Return (X, Y) of the center of cell containing provided text 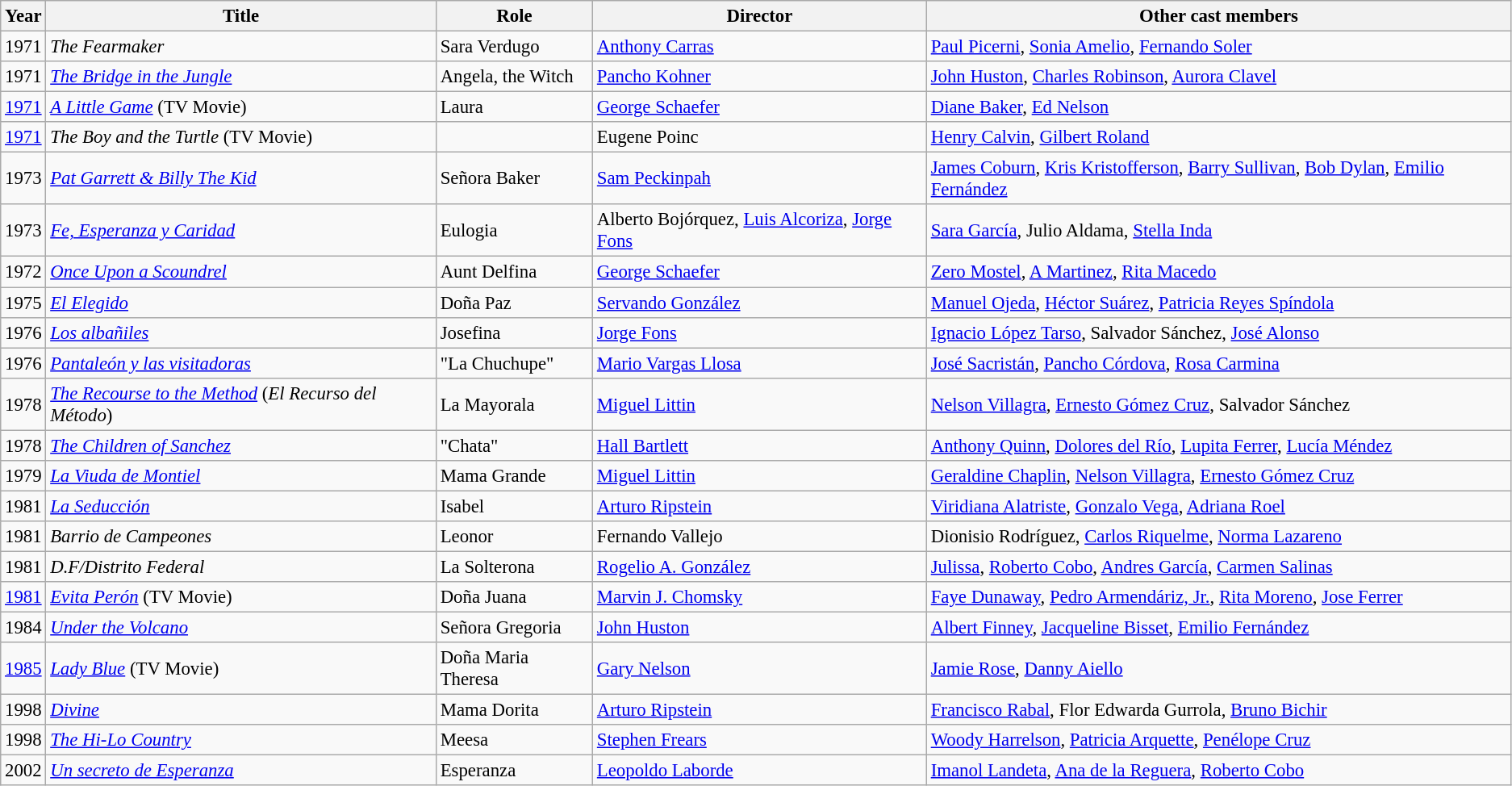
Year (23, 16)
Eulogia (514, 231)
Servando González (760, 303)
Anthony Carras (760, 47)
Isabel (514, 506)
Stephen Frears (760, 740)
El Elegido (240, 303)
1979 (23, 476)
Imanol Landeta, Ana de la Reguera, Roberto Cobo (1218, 771)
Mama Dorita (514, 710)
Jorge Fons (760, 332)
Title (240, 16)
Doña Juana (514, 597)
Albert Finney, Jacqueline Bisset, Emilio Fernández (1218, 628)
Paul Picerni, Sonia Amelio, Fernando Soler (1218, 47)
Un secreto de Esperanza (240, 771)
Hall Bartlett (760, 445)
Pantaleón y las visitadoras (240, 363)
Francisco Rabal, Flor Edwarda Gurrola, Bruno Bichir (1218, 710)
Director (760, 16)
The Recourse to the Method (El Recurso del Método) (240, 403)
"La Chuchupe" (514, 363)
Fernando Vallejo (760, 537)
Henry Calvin, Gilbert Roland (1218, 137)
1984 (23, 628)
James Coburn, Kris Kristofferson, Barry Sullivan, Bob Dylan, Emilio Fernández (1218, 179)
Viridiana Alatriste, Gonzalo Vega, Adriana Roel (1218, 506)
"Chata" (514, 445)
Fe, Esperanza y Caridad (240, 231)
Sara García, Julio Aldama, Stella Inda (1218, 231)
Laura (514, 107)
Marvin J. Chomsky (760, 597)
Dionisio Rodríguez, Carlos Riquelme, Norma Lazareno (1218, 537)
A Little Game (TV Movie) (240, 107)
Pancho Kohner (760, 77)
Julissa, Roberto Cobo, Andres García, Carmen Salinas (1218, 567)
Mario Vargas Llosa (760, 363)
Señora Gregoria (514, 628)
Other cast members (1218, 16)
Divine (240, 710)
Doña Maria Theresa (514, 668)
The Children of Sanchez (240, 445)
José Sacristán, Pancho Córdova, Rosa Carmina (1218, 363)
Nelson Villagra, Ernesto Gómez Cruz, Salvador Sánchez (1218, 403)
Manuel Ojeda, Héctor Suárez, Patricia Reyes Spíndola (1218, 303)
Meesa (514, 740)
Señora Baker (514, 179)
Eugene Poinc (760, 137)
Gary Nelson (760, 668)
Esperanza (514, 771)
The Bridge in the Jungle (240, 77)
Role (514, 16)
Mama Grande (514, 476)
Jamie Rose, Danny Aiello (1218, 668)
Anthony Quinn, Dolores del Río, Lupita Ferrer, Lucía Méndez (1218, 445)
Geraldine Chaplin, Nelson Villagra, Ernesto Gómez Cruz (1218, 476)
1975 (23, 303)
Under the Volcano (240, 628)
Evita Perón (TV Movie) (240, 597)
Zero Mostel, A Martinez, Rita Macedo (1218, 272)
Leopoldo Laborde (760, 771)
Alberto Bojórquez, Luis Alcoriza, Jorge Fons (760, 231)
Pat Garrett & Billy The Kid (240, 179)
La Seducción (240, 506)
1985 (23, 668)
Sam Peckinpah (760, 179)
La Solterona (514, 567)
The Fearmaker (240, 47)
La Mayorala (514, 403)
John Huston (760, 628)
John Huston, Charles Robinson, Aurora Clavel (1218, 77)
Diane Baker, Ed Nelson (1218, 107)
2002 (23, 771)
Once Upon a Scoundrel (240, 272)
Angela, the Witch (514, 77)
Woody Harrelson, Patricia Arquette, Penélope Cruz (1218, 740)
Doña Paz (514, 303)
Faye Dunaway, Pedro Armendáriz, Jr., Rita Moreno, Jose Ferrer (1218, 597)
Aunt Delfina (514, 272)
Rogelio A. González (760, 567)
Ignacio López Tarso, Salvador Sánchez, José Alonso (1218, 332)
Lady Blue (TV Movie) (240, 668)
Los albañiles (240, 332)
La Viuda de Montiel (240, 476)
D.F/Distrito Federal (240, 567)
1972 (23, 272)
Josefina (514, 332)
Leonor (514, 537)
The Boy and the Turtle (TV Movie) (240, 137)
The Hi-Lo Country (240, 740)
Barrio de Campeones (240, 537)
Sara Verdugo (514, 47)
